Extract the (x, y) coordinate from the center of the cell holding the provided text.  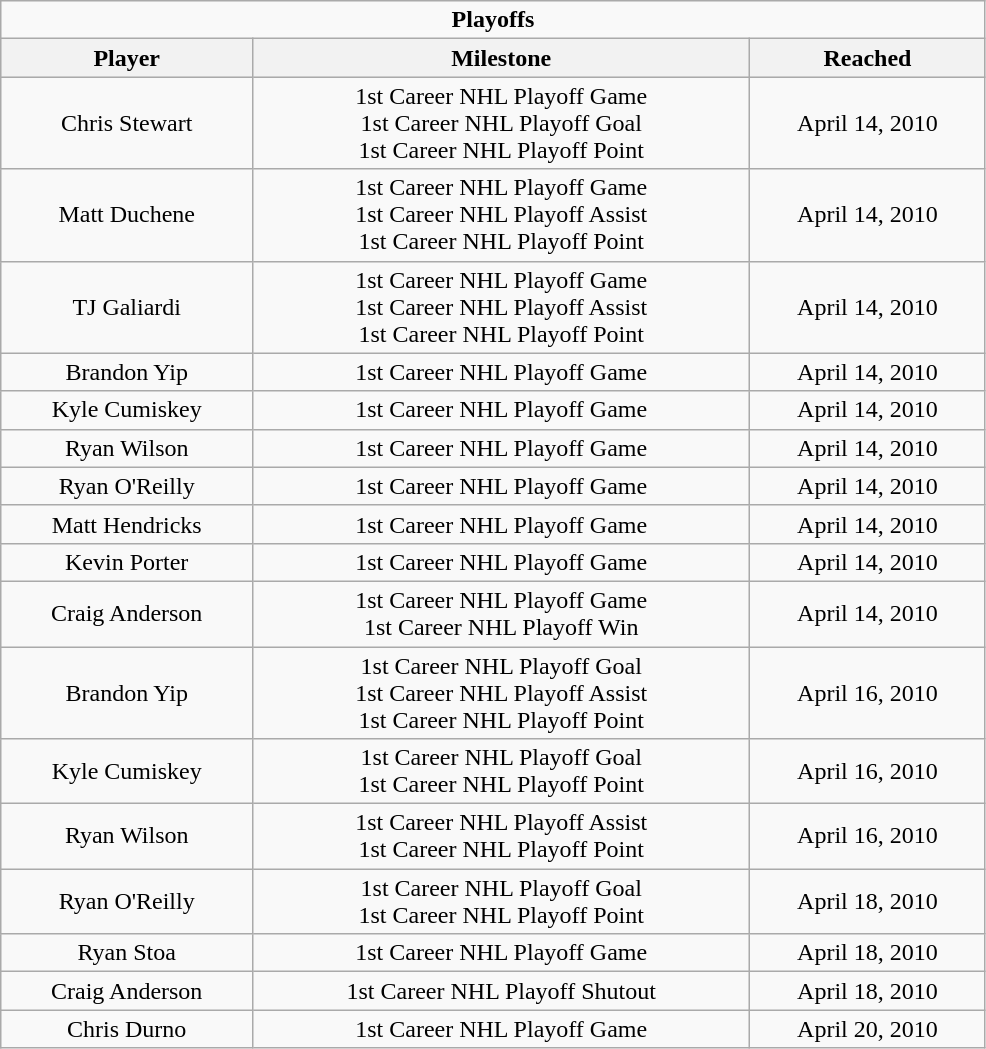
TJ Galiardi (127, 307)
Milestone (502, 58)
1st Career NHL Playoff Assist1st Career NHL Playoff Point (502, 836)
Ryan Stoa (127, 953)
1st Career NHL Playoff Goal1st Career NHL Playoff Assist1st Career NHL Playoff Point (502, 692)
Chris Stewart (127, 123)
Chris Durno (127, 1029)
Reached (868, 58)
1st Career NHL Playoff Shutout (502, 991)
April 20, 2010 (868, 1029)
Playoffs (493, 20)
1st Career NHL Playoff Game1st Career NHL Playoff Goal1st Career NHL Playoff Point (502, 123)
Matt Hendricks (127, 524)
1st Career NHL Playoff Game1st Career NHL Playoff Win (502, 614)
Player (127, 58)
Kevin Porter (127, 562)
Matt Duchene (127, 215)
